Identify which cell holds the provided text, then report its [x, y] central coordinate. 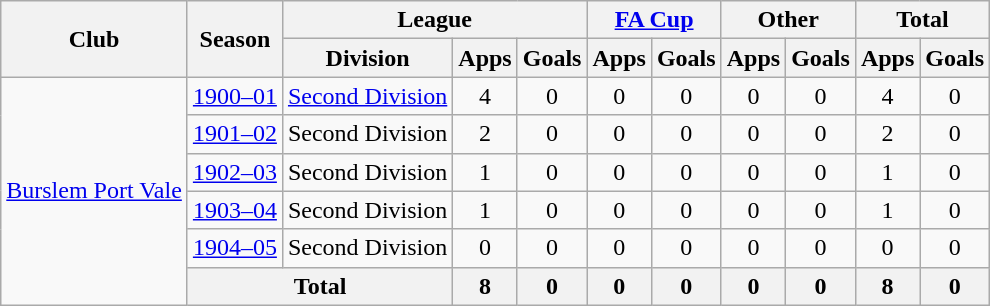
Season [234, 39]
1904–05 [234, 248]
1900–01 [234, 96]
1902–03 [234, 172]
League [434, 20]
Club [94, 39]
Division [367, 58]
Other [788, 20]
Burslem Port Vale [94, 191]
1903–04 [234, 210]
1901–02 [234, 134]
FA Cup [654, 20]
